Identify which cell holds the provided text, then report its (X, Y) central coordinate. 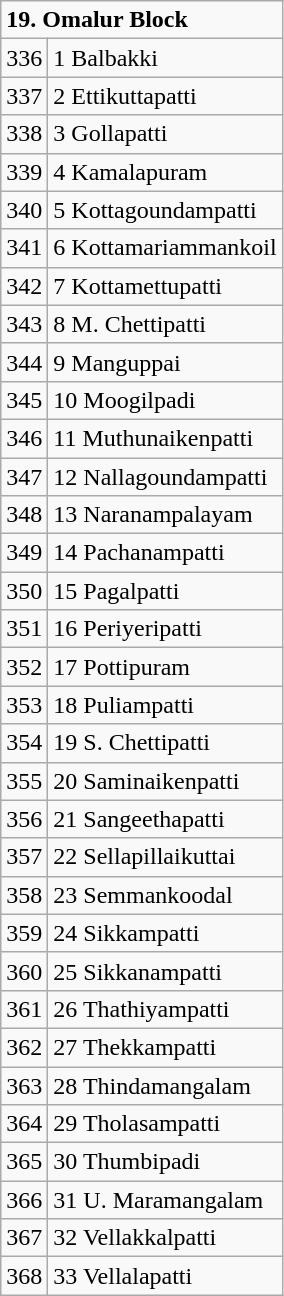
26 Thathiyampatti (165, 1009)
11 Muthunaikenpatti (165, 438)
32 Vellakkalpatti (165, 1238)
7 Kottamettupatti (165, 286)
17 Pottipuram (165, 667)
12 Nallagoundampatti (165, 477)
6 Kottamariammankoil (165, 248)
343 (24, 324)
358 (24, 895)
336 (24, 58)
355 (24, 781)
354 (24, 743)
14 Pachanampatti (165, 553)
362 (24, 1047)
368 (24, 1276)
13 Naranampalayam (165, 515)
348 (24, 515)
352 (24, 667)
357 (24, 857)
30 Thumbipadi (165, 1162)
1 Balbakki (165, 58)
15 Pagalpatti (165, 591)
350 (24, 591)
29 Tholasampatti (165, 1124)
342 (24, 286)
2 Ettikuttapatti (165, 96)
25 Sikkanampatti (165, 971)
33 Vellalapatti (165, 1276)
360 (24, 971)
9 Manguppai (165, 362)
19. Omalur Block (142, 20)
364 (24, 1124)
341 (24, 248)
31 U. Maramangalam (165, 1200)
27 Thekkampatti (165, 1047)
363 (24, 1085)
5 Kottagoundampatti (165, 210)
18 Puliampatti (165, 705)
21 Sangeethapatti (165, 819)
340 (24, 210)
367 (24, 1238)
19 S. Chettipatti (165, 743)
339 (24, 172)
365 (24, 1162)
347 (24, 477)
24 Sikkampatti (165, 933)
4 Kamalapuram (165, 172)
20 Saminaikenpatti (165, 781)
356 (24, 819)
359 (24, 933)
338 (24, 134)
23 Semmankoodal (165, 895)
353 (24, 705)
366 (24, 1200)
361 (24, 1009)
28 Thindamangalam (165, 1085)
346 (24, 438)
8 M. Chettipatti (165, 324)
349 (24, 553)
337 (24, 96)
345 (24, 400)
351 (24, 629)
344 (24, 362)
10 Moogilpadi (165, 400)
3 Gollapatti (165, 134)
22 Sellapillaikuttai (165, 857)
16 Periyeripatti (165, 629)
